Detect which cell encompasses the target text, then output its [x, y] center coordinate. 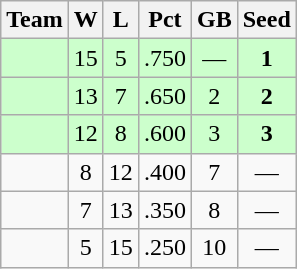
L [120, 20]
10 [214, 248]
.750 [164, 58]
.600 [164, 134]
Seed [266, 20]
.250 [164, 248]
.350 [164, 210]
1 [266, 58]
.650 [164, 96]
.400 [164, 172]
GB [214, 20]
Pct [164, 20]
Team [35, 20]
W [86, 20]
